Find where the given text appears and provide that cell's center as [X, Y] coordinate. 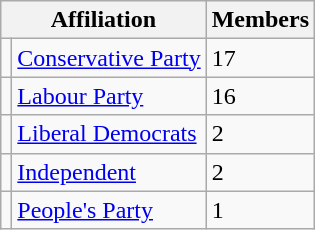
Labour Party [109, 96]
17 [260, 58]
Conservative Party [109, 58]
1 [260, 210]
Members [260, 20]
Independent [109, 172]
Affiliation [104, 20]
16 [260, 96]
Liberal Democrats [109, 134]
People's Party [109, 210]
